Identify which cell holds the provided text, then report its [x, y] central coordinate. 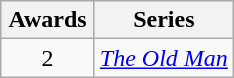
The Old Man [164, 58]
Awards [48, 20]
Series [164, 20]
2 [48, 58]
